Return [X, Y] of the center of cell containing provided text 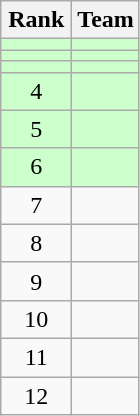
8 [36, 243]
5 [36, 129]
Team [106, 20]
7 [36, 205]
12 [36, 395]
6 [36, 167]
Rank [36, 20]
9 [36, 281]
11 [36, 357]
10 [36, 319]
4 [36, 91]
